Provide the [X, Y] coordinate of the cell's center where the given text is located.  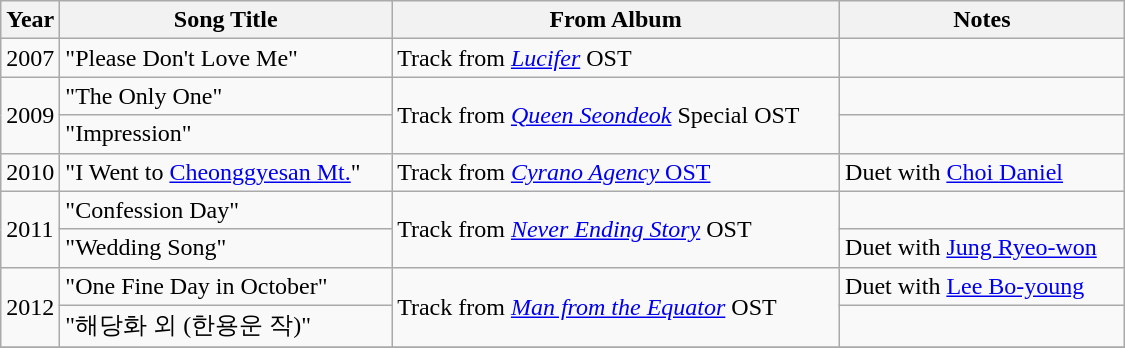
"Impression" [226, 134]
Song Title [226, 20]
Notes [982, 20]
"The Only One" [226, 96]
Duet with Jung Ryeo-won [982, 248]
"Confession Day" [226, 210]
"Wedding Song" [226, 248]
2007 [30, 58]
"해당화 외 (한용운 작)" [226, 326]
Duet with Choi Daniel [982, 172]
From Album [616, 20]
Year [30, 20]
"One Fine Day in October" [226, 286]
Track from Lucifer OST [616, 58]
2009 [30, 115]
Track from Cyrano Agency OST [616, 172]
Duet with Lee Bo-young [982, 286]
2010 [30, 172]
"Please Don't Love Me" [226, 58]
2012 [30, 308]
2011 [30, 229]
Track from Queen Seondeok Special OST [616, 115]
"I Went to Cheonggyesan Mt." [226, 172]
Track from Man from the Equator OST [616, 308]
Track from Never Ending Story OST [616, 229]
